Pinpoint the cell where the given text exists, returning its [X, Y] midpoint coordinate. 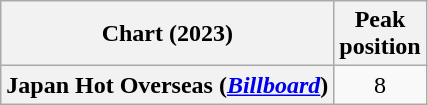
Japan Hot Overseas (Billboard) [168, 85]
Peakposition [380, 34]
8 [380, 85]
Chart (2023) [168, 34]
